Determine the [X, Y] coordinate at the center of the cell enclosing the given text.  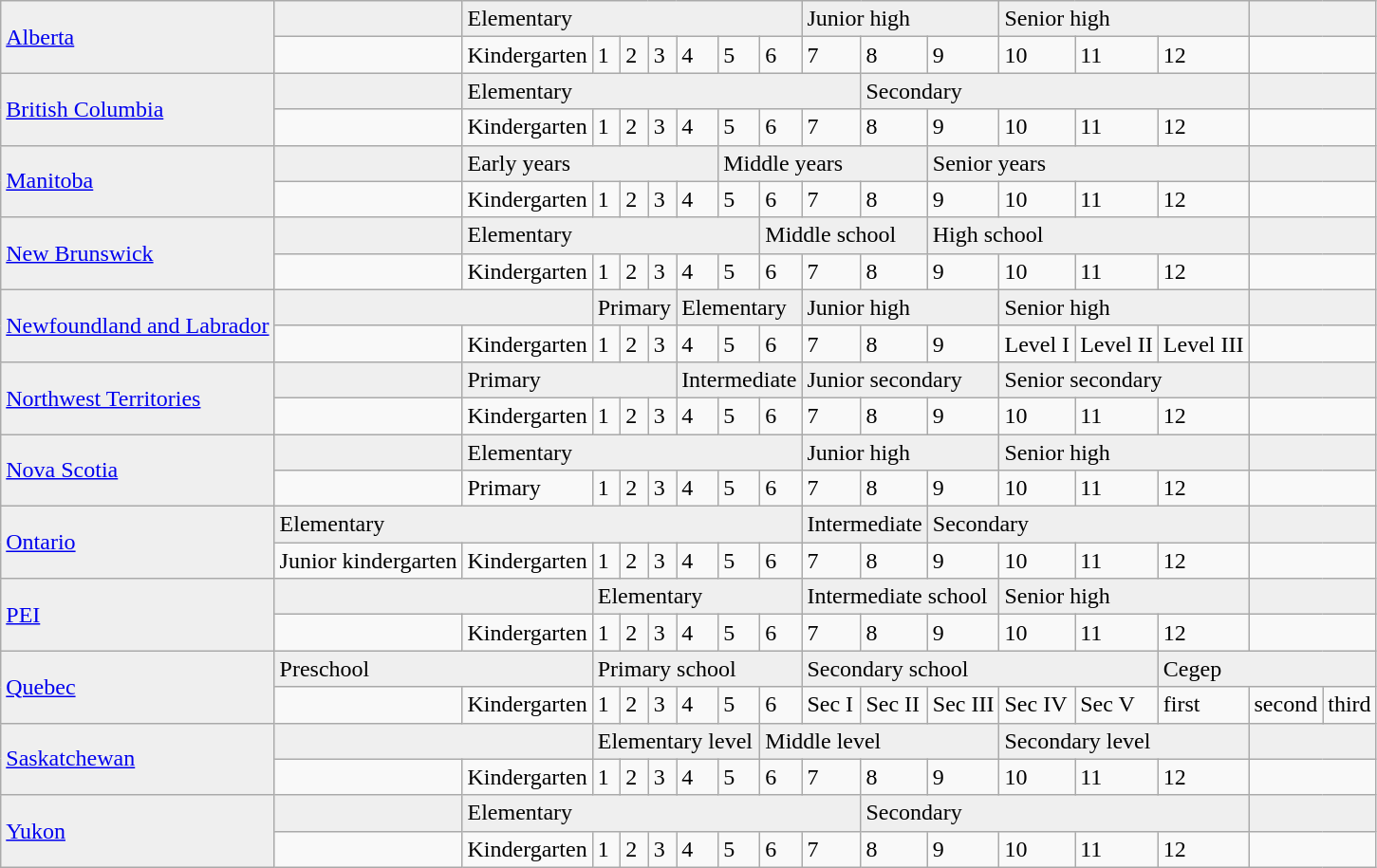
Middle school [844, 235]
Intermediate school [901, 597]
Sec IV [1037, 705]
Newfoundland and Labrador [138, 325]
Level I [1037, 343]
Yukon [138, 831]
British Columbia [138, 109]
Ontario [138, 543]
Saskatchewan [138, 759]
second [1286, 705]
Elementary level [676, 741]
Sec V [1117, 705]
Secondary level [1124, 741]
Alberta [138, 37]
Junior secondary [901, 379]
Level II [1117, 343]
Junior kindergarten [368, 561]
Level III [1203, 343]
Sec II [894, 705]
Preschool [433, 669]
Nova Scotia [138, 471]
Early years [590, 163]
first [1203, 705]
Quebec [138, 687]
Cegep [1267, 669]
Sec III [963, 705]
New Brunswick [138, 253]
Middle years [824, 163]
Senior years [1088, 163]
Manitoba [138, 181]
Secondary school [979, 669]
Primary school [697, 669]
Sec I [831, 705]
third [1349, 705]
Northwest Territories [138, 397]
Senior secondary [1124, 379]
Middle level [880, 741]
PEI [138, 615]
High school [1088, 235]
